Extract the [X, Y] coordinate from the center of the cell holding the provided text.  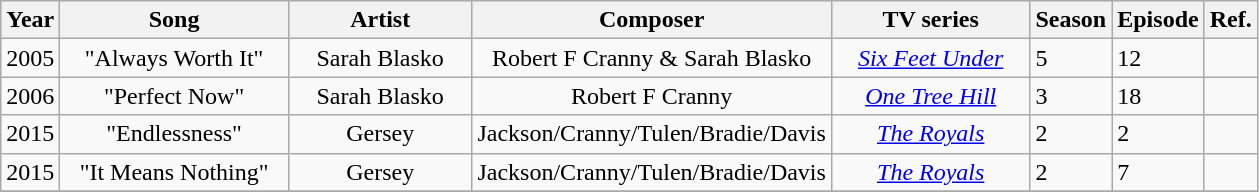
18 [1158, 96]
"Perfect Now" [174, 96]
"It Means Nothing" [174, 172]
3 [1071, 96]
One Tree Hill [930, 96]
Six Feet Under [930, 58]
2006 [30, 96]
Year [30, 20]
12 [1158, 58]
Season [1071, 20]
TV series [930, 20]
Robert F Cranny [652, 96]
Robert F Cranny & Sarah Blasko [652, 58]
"Endlessness" [174, 134]
"Always Worth It" [174, 58]
Song [174, 20]
Ref. [1230, 20]
Composer [652, 20]
5 [1071, 58]
2005 [30, 58]
Artist [380, 20]
Episode [1158, 20]
7 [1158, 172]
